Identify which cell holds the provided text, then report its (x, y) central coordinate. 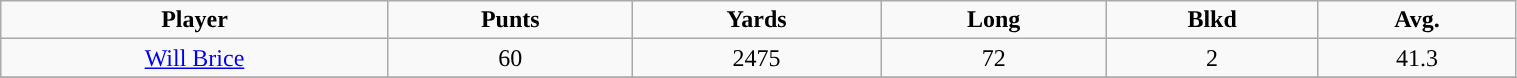
Will Brice (194, 58)
72 (994, 58)
Avg. (1417, 20)
2475 (756, 58)
60 (510, 58)
41.3 (1417, 58)
Long (994, 20)
Yards (756, 20)
Punts (510, 20)
Blkd (1212, 20)
2 (1212, 58)
Player (194, 20)
